From the cell containing the given text, extract its center point as [X, Y] coordinate. 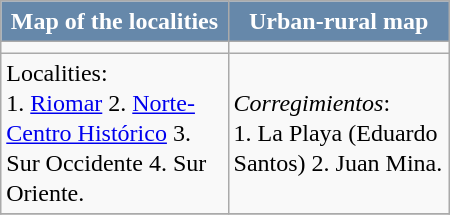
Localities: 1. Riomar 2. Norte-Centro Histórico 3. Sur Occidente 4. Sur Oriente. [114, 134]
Corregimientos: 1. La Playa (Eduardo Santos) 2. Juan Mina. [338, 134]
Urban-rural map [338, 22]
Map of the localities [114, 22]
